Provide the [x, y] coordinate of the cell's center where the given text is located.  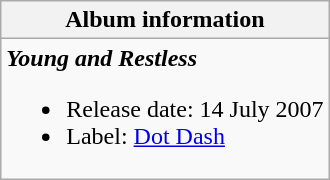
Young and RestlessRelease date: 14 July 2007Label: Dot Dash [165, 109]
Album information [165, 20]
